Return the (x, y) coordinate for the center point of the cell that contains the specified text.  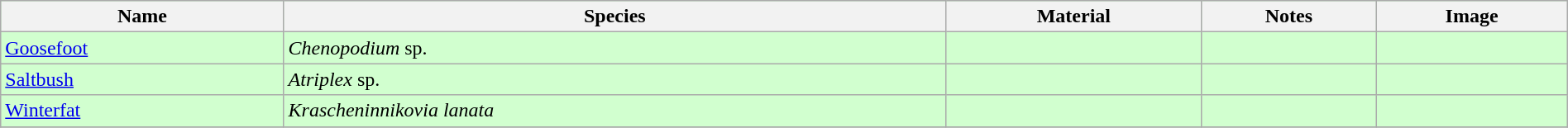
Material (1073, 17)
Species (615, 17)
Notes (1288, 17)
Atriplex sp. (615, 79)
Goosefoot (142, 48)
Chenopodium sp. (615, 48)
Saltbush (142, 79)
Name (142, 17)
Krascheninnikovia lanata (615, 111)
Winterfat (142, 111)
Image (1472, 17)
